Extract the (X, Y) coordinate from the center of the cell holding the provided text.  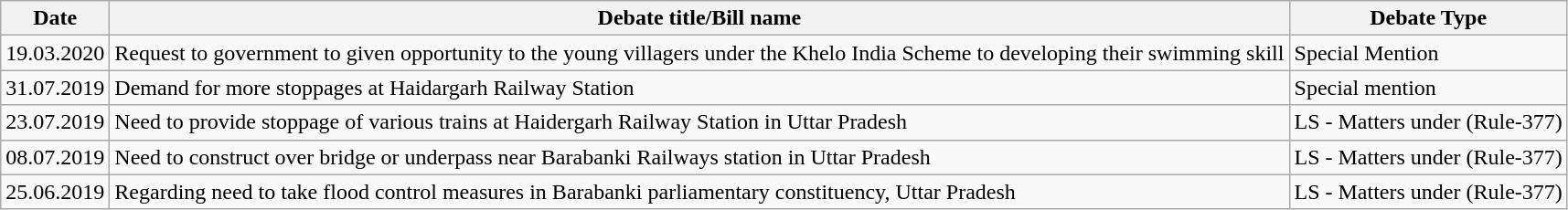
19.03.2020 (55, 53)
Need to construct over bridge or underpass near Barabanki Railways station in Uttar Pradesh (699, 157)
23.07.2019 (55, 122)
Request to government to given opportunity to the young villagers under the Khelo India Scheme to developing their swimming skill (699, 53)
Date (55, 18)
Debate Type (1428, 18)
Debate title/Bill name (699, 18)
Need to provide stoppage of various trains at Haidergarh Railway Station in Uttar Pradesh (699, 122)
Special mention (1428, 88)
31.07.2019 (55, 88)
Demand for more stoppages at Haidargarh Railway Station (699, 88)
Special Mention (1428, 53)
25.06.2019 (55, 192)
Regarding need to take flood control measures in Barabanki parliamentary constituency, Uttar Pradesh (699, 192)
08.07.2019 (55, 157)
